Return the (x, y) coordinate for the center point of the cell that contains the specified text.  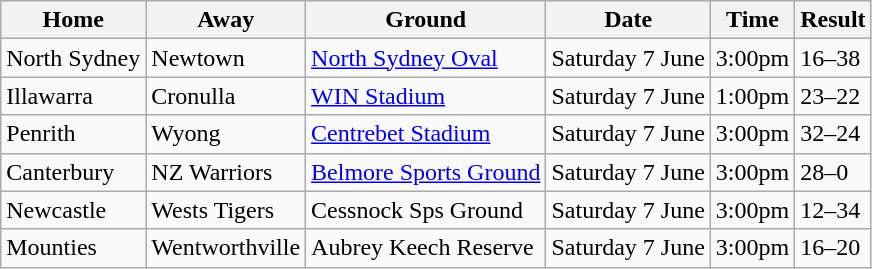
Result (833, 20)
Time (752, 20)
Home (74, 20)
16–38 (833, 58)
Ground (426, 20)
Newtown (226, 58)
Illawarra (74, 96)
28–0 (833, 172)
Mounties (74, 248)
12–34 (833, 210)
Aubrey Keech Reserve (426, 248)
23–22 (833, 96)
NZ Warriors (226, 172)
Penrith (74, 134)
32–24 (833, 134)
North Sydney (74, 58)
North Sydney Oval (426, 58)
Date (628, 20)
Belmore Sports Ground (426, 172)
WIN Stadium (426, 96)
Wentworthville (226, 248)
1:00pm (752, 96)
Centrebet Stadium (426, 134)
Wests Tigers (226, 210)
Wyong (226, 134)
Canterbury (74, 172)
Newcastle (74, 210)
Cronulla (226, 96)
Away (226, 20)
Cessnock Sps Ground (426, 210)
16–20 (833, 248)
